Identify which cell holds the provided text, then report its (X, Y) central coordinate. 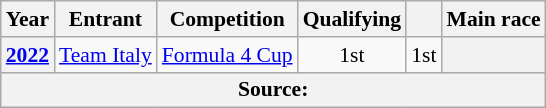
Entrant (106, 19)
Source: (274, 90)
Team Italy (106, 55)
Main race (493, 19)
Year (28, 19)
2022 (28, 55)
Qualifying (352, 19)
Formula 4 Cup (228, 55)
Competition (228, 19)
